Identify which cell holds the provided text, then report its [X, Y] central coordinate. 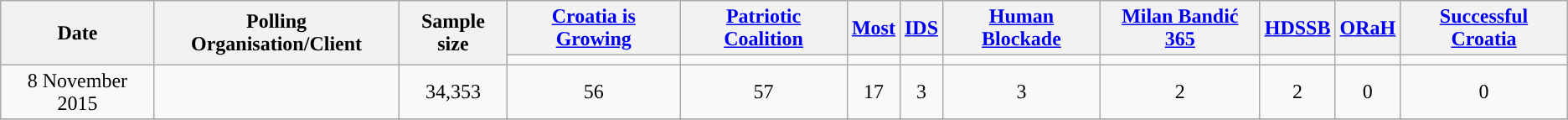
IDS [921, 29]
Human Blockade [1022, 29]
17 [873, 92]
8 November 2015 [77, 92]
Patriotic Coalition [764, 29]
34,353 [453, 92]
Successful Croatia [1484, 29]
57 [764, 92]
HDSSB [1297, 29]
Milan Bandić 365 [1179, 29]
Croatia is Growing [594, 29]
56 [594, 92]
Sample size [453, 33]
Date [77, 33]
ORaH [1368, 29]
Most [873, 29]
Polling Organisation/Client [276, 33]
